Scan for the cell matching the given text and deliver its [X, Y] coordinate at center. 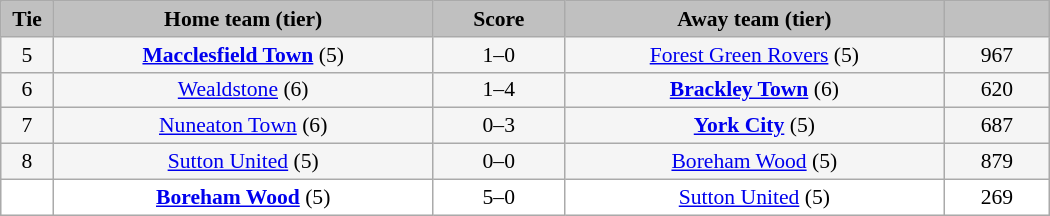
York City (5) [754, 126]
Brackley Town (6) [754, 90]
Score [498, 19]
Macclesfield Town (5) [243, 55]
687 [996, 126]
Forest Green Rovers (5) [754, 55]
0–3 [498, 126]
Home team (tier) [243, 19]
269 [996, 197]
Nuneaton Town (6) [243, 126]
7 [27, 126]
Wealdstone (6) [243, 90]
Tie [27, 19]
Away team (tier) [754, 19]
8 [27, 162]
0–0 [498, 162]
6 [27, 90]
5–0 [498, 197]
1–0 [498, 55]
967 [996, 55]
5 [27, 55]
620 [996, 90]
1–4 [498, 90]
879 [996, 162]
